Return the (x, y) coordinate for the center point of the cell that contains the specified text.  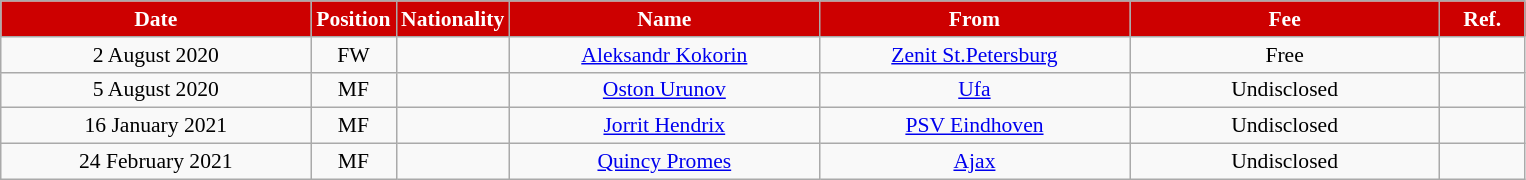
Ufa (974, 90)
Fee (1285, 19)
FW (354, 55)
Zenit St.Petersburg (974, 55)
Nationality (452, 19)
Date (156, 19)
Ajax (974, 162)
16 January 2021 (156, 126)
Position (354, 19)
Quincy Promes (664, 162)
PSV Eindhoven (974, 126)
5 August 2020 (156, 90)
2 August 2020 (156, 55)
24 February 2021 (156, 162)
Ref. (1482, 19)
From (974, 19)
Free (1285, 55)
Aleksandr Kokorin (664, 55)
Name (664, 19)
Oston Urunov (664, 90)
Jorrit Hendrix (664, 126)
